For the text-containing cell, return its midpoint in (x, y) coordinate format. 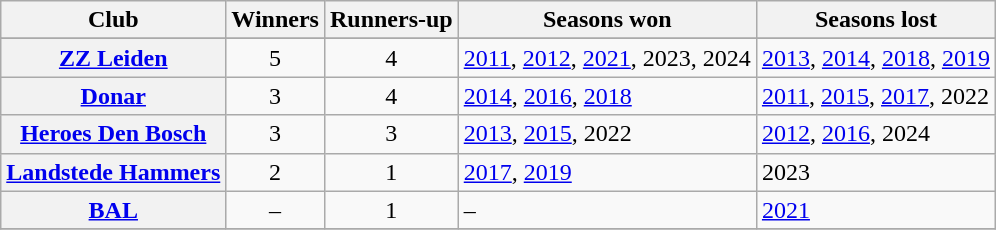
Winners (276, 20)
2017, 2019 (607, 172)
2014, 2016, 2018 (607, 96)
Seasons won (607, 20)
ZZ Leiden (114, 58)
Runners-up (391, 20)
2011, 2015, 2017, 2022 (876, 96)
2012, 2016, 2024 (876, 134)
5 (276, 58)
Seasons lost (876, 20)
2013, 2015, 2022 (607, 134)
Club (114, 20)
2011, 2012, 2021, 2023, 2024 (607, 58)
2 (276, 172)
2021 (876, 210)
BAL (114, 210)
2013, 2014, 2018, 2019 (876, 58)
Heroes Den Bosch (114, 134)
Landstede Hammers (114, 172)
2023 (876, 172)
Donar (114, 96)
